Return the [x, y] coordinate for the center point of the cell that contains the specified text.  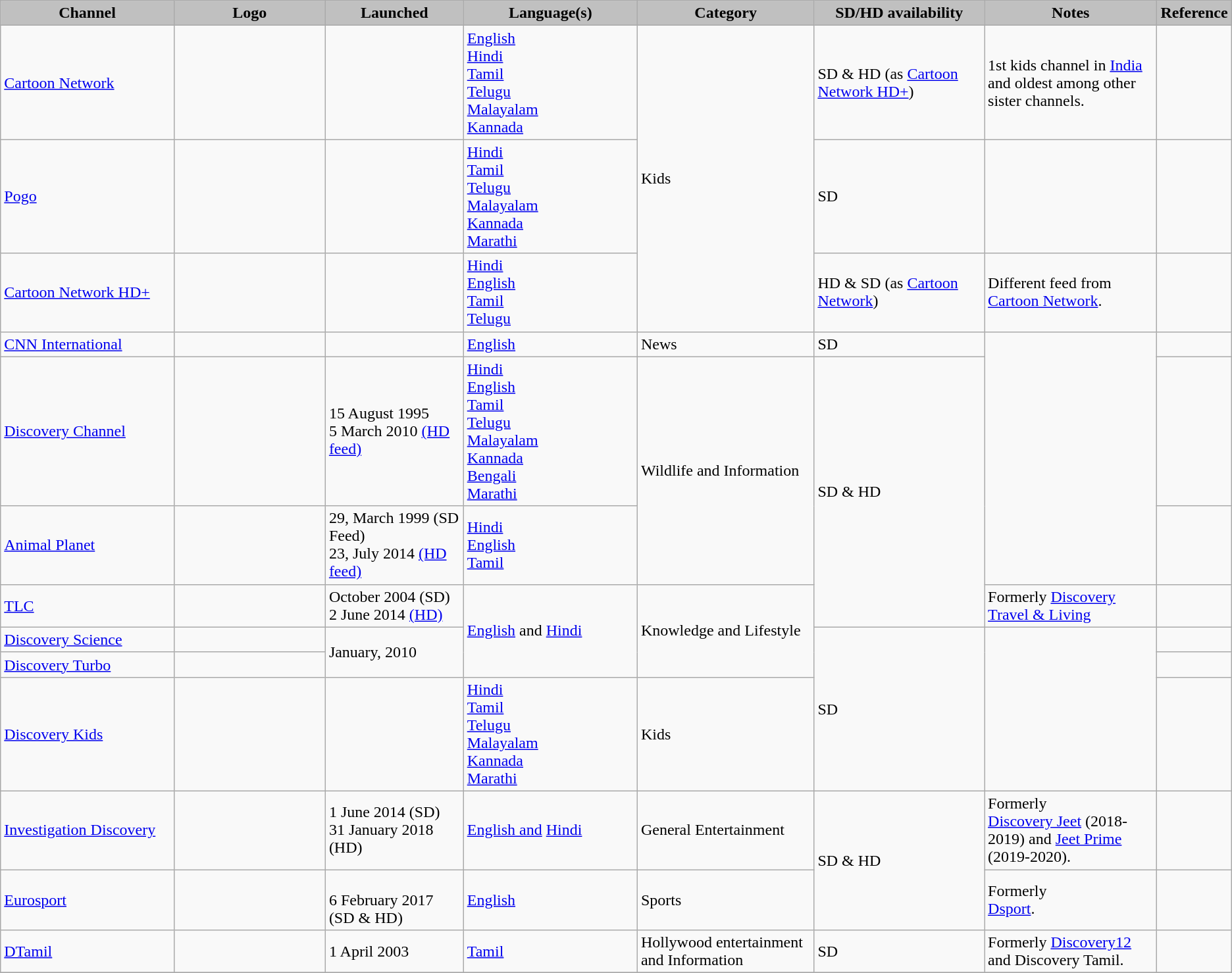
SD & HD (as Cartoon Network HD+) [899, 83]
1 June 2014 (SD)31 January 2018 (HD) [394, 830]
Formerly Discovery12 and Discovery Tamil. [1071, 951]
EnglishHindiTamilTeluguMalayalamKannada [550, 83]
Discovery Turbo [88, 664]
Formerly Discovery Travel & Living [1071, 605]
Notes [1071, 13]
Eurosport [88, 900]
Different feed from Cartoon Network. [1071, 292]
Animal Planet [88, 545]
1 April 2003 [394, 951]
Category [725, 13]
Language(s) [550, 13]
Launched [394, 13]
HindiEnglishTamilTeluguMalayalamKannadaBengaliMarathi [550, 432]
HD & SD (as Cartoon Network) [899, 292]
SD/HD availability [899, 13]
Logo [249, 13]
Hollywood entertainment and Information [725, 951]
FormerlyDiscovery Jeet (2018-2019) and Jeet Prime (2019-2020). [1071, 830]
Pogo [88, 196]
Cartoon Network HD+ [88, 292]
DTamil [88, 951]
TLC [88, 605]
News [725, 344]
Channel [88, 13]
Sports [725, 900]
6 February 2017 (SD & HD) [394, 900]
1st kids channel in India and oldest among other sister channels. [1071, 83]
15 August 19955 March 2010 (HD feed) [394, 432]
General Entertainment [725, 830]
HindiEnglishTamil [550, 545]
October 2004 (SD)2 June 2014 (HD) [394, 605]
Knowledge and Lifestyle [725, 630]
Wildlife and Information [725, 470]
CNN International [88, 344]
Reference [1194, 13]
Tamil [550, 951]
29, March 1999 (SD Feed)23, July 2014 (HD feed) [394, 545]
January, 2010 [394, 652]
FormerlyDsport. [1071, 900]
Discovery Science [88, 639]
Discovery Kids [88, 734]
HindiEnglishTamilTelugu [550, 292]
Cartoon Network [88, 83]
Discovery Channel [88, 432]
Investigation Discovery [88, 830]
